Capture the cell that displays the provided text and extract its (x, y) central coordinate. 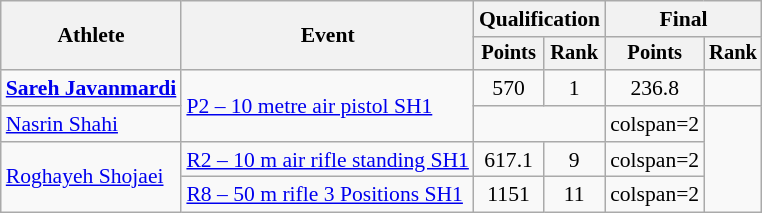
P2 – 10 metre air pistol SH1 (328, 106)
Qualification (540, 19)
Roghayeh Shojaei (92, 178)
Final (684, 19)
Event (328, 36)
R8 – 50 m rifle 3 Positions SH1 (328, 195)
570 (508, 88)
1151 (508, 195)
Athlete (92, 36)
617.1 (508, 160)
9 (574, 160)
Sareh Javanmardi (92, 88)
11 (574, 195)
1 (574, 88)
Nasrin Shahi (92, 124)
236.8 (654, 88)
R2 – 10 m air rifle standing SH1 (328, 160)
